Return the [x, y] coordinate for the center point of the cell that contains the specified text.  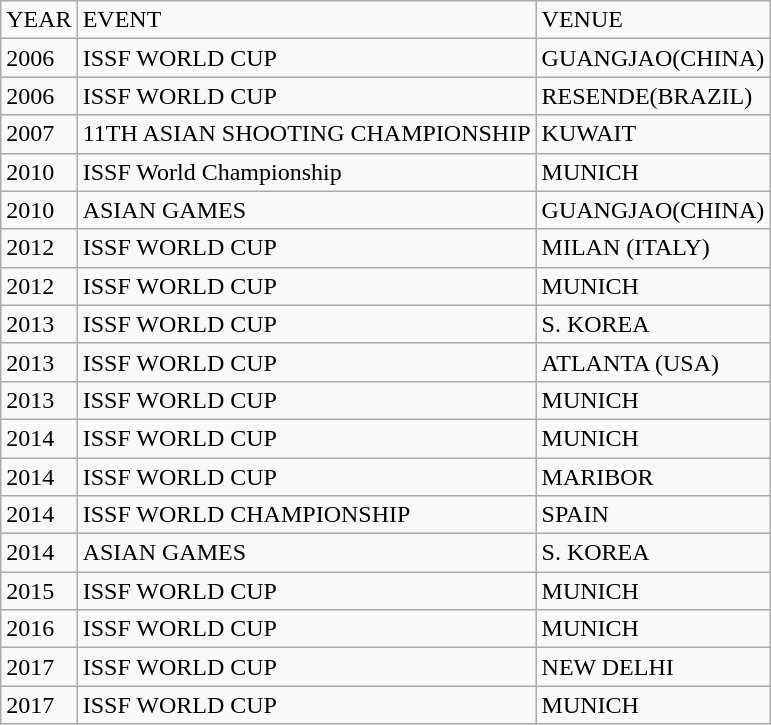
ATLANTA (USA) [653, 362]
NEW DELHI [653, 667]
SPAIN [653, 515]
2016 [39, 629]
2015 [39, 591]
KUWAIT [653, 134]
VENUE [653, 20]
YEAR [39, 20]
MARIBOR [653, 477]
ISSF World Championship [306, 172]
11TH ASIAN SHOOTING CHAMPIONSHIP [306, 134]
ISSF WORLD CHAMPIONSHIP [306, 515]
EVENT [306, 20]
2007 [39, 134]
MILAN (ITALY) [653, 248]
RESENDE(BRAZIL) [653, 96]
